Search for the cell housing the specified text and yield its [x, y] center coordinate. 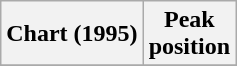
Peakposition [189, 34]
Chart (1995) [72, 34]
